Output the [x, y] coordinate of the center of the cell containing the given text.  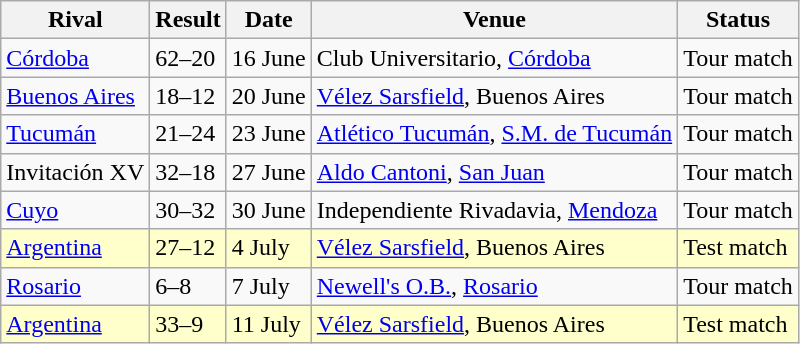
Córdoba [76, 58]
Status [738, 20]
Club Universitario, Córdoba [494, 58]
20 June [268, 96]
Newell's O.B., Rosario [494, 286]
27–12 [188, 248]
33–9 [188, 324]
32–18 [188, 172]
6–8 [188, 286]
Atlético Tucumán, S.M. de Tucumán [494, 134]
30 June [268, 210]
Venue [494, 20]
18–12 [188, 96]
21–24 [188, 134]
Rosario [76, 286]
27 June [268, 172]
Invitación XV [76, 172]
11 July [268, 324]
Buenos Aires [76, 96]
62–20 [188, 58]
Result [188, 20]
16 June [268, 58]
4 July [268, 248]
30–32 [188, 210]
Independiente Rivadavia, Mendoza [494, 210]
Rival [76, 20]
Date [268, 20]
23 June [268, 134]
7 July [268, 286]
Aldo Cantoni, San Juan [494, 172]
Tucumán [76, 134]
Cuyo [76, 210]
